For the text-containing cell, return its midpoint in (x, y) coordinate format. 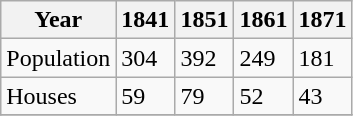
1851 (204, 20)
Year (58, 20)
1871 (322, 20)
79 (204, 96)
59 (146, 96)
392 (204, 58)
43 (322, 96)
249 (264, 58)
304 (146, 58)
181 (322, 58)
52 (264, 96)
Houses (58, 96)
1841 (146, 20)
Population (58, 58)
1861 (264, 20)
